Scan for the cell matching the given text and deliver its [X, Y] coordinate at center. 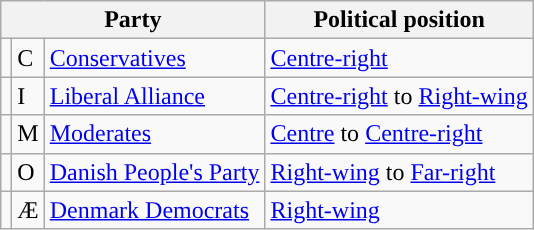
M [28, 134]
Political position [399, 20]
Danish People's Party [154, 172]
I [28, 96]
Liberal Alliance [154, 96]
Æ [28, 210]
Centre to Centre-right [399, 134]
C [28, 58]
Centre-right [399, 58]
Party [133, 20]
Right-wing [399, 210]
O [28, 172]
Moderates [154, 134]
Denmark Democrats [154, 210]
Right-wing to Far-right [399, 172]
Conservatives [154, 58]
Centre-right to Right-wing [399, 96]
